Locate the cell with the specified text and output its [x, y] center coordinate. 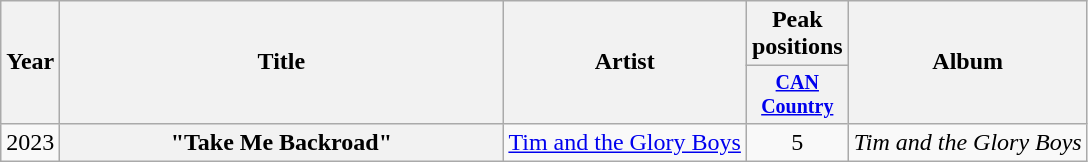
Artist [625, 62]
Peak positions [797, 34]
2023 [30, 142]
"Take Me Backroad" [282, 142]
Year [30, 62]
5 [797, 142]
CAN Country [797, 94]
Album [968, 62]
Title [282, 62]
